Determine the (x, y) coordinate at the center of the cell enclosing the given text.  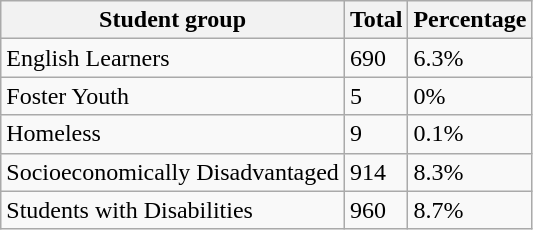
Foster Youth (173, 96)
Homeless (173, 134)
English Learners (173, 58)
Socioeconomically Disadvantaged (173, 172)
9 (376, 134)
0.1% (470, 134)
Percentage (470, 20)
Total (376, 20)
914 (376, 172)
Students with Disabilities (173, 210)
Student group (173, 20)
8.7% (470, 210)
6.3% (470, 58)
690 (376, 58)
8.3% (470, 172)
5 (376, 96)
960 (376, 210)
0% (470, 96)
